Return the [x, y] coordinate for the center point of the cell that contains the specified text.  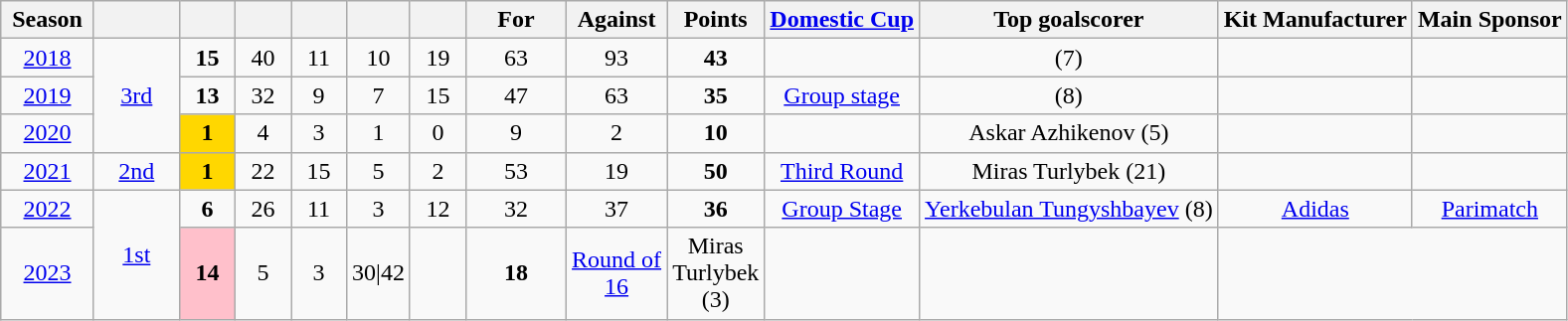
53 [515, 171]
2022 [48, 209]
Yerkebulan Tungyshbayev (8) [1070, 209]
Parimatch [1489, 209]
Group Stage [842, 209]
2018 [48, 58]
Against [616, 20]
Round of 16 [616, 273]
7 [379, 95]
(8) [1070, 95]
50 [716, 171]
93 [616, 58]
13 [207, 95]
12 [437, 209]
22 [262, 171]
4 [262, 133]
Season [48, 20]
Adidas [1314, 209]
30|42 [379, 273]
2023 [48, 273]
Main Sponsor [1489, 20]
2020 [48, 133]
6 [207, 209]
Group stage [842, 95]
Domestic Cup [842, 20]
14 [207, 273]
36 [716, 209]
35 [716, 95]
3rd [136, 95]
Points [716, 20]
0 [437, 133]
2nd [136, 171]
2019 [48, 95]
Top goalscorer [1070, 20]
For [515, 20]
2021 [48, 171]
26 [262, 209]
47 [515, 95]
Miras Turlybek (3) [716, 273]
Kit Manufacturer [1314, 20]
Third Round [842, 171]
40 [262, 58]
1st [136, 254]
37 [616, 209]
43 [716, 58]
Miras Turlybek (21) [1070, 171]
18 [515, 273]
(7) [1070, 58]
Askar Azhikenov (5) [1070, 133]
